Pinpoint the cell where the given text exists, returning its (X, Y) midpoint coordinate. 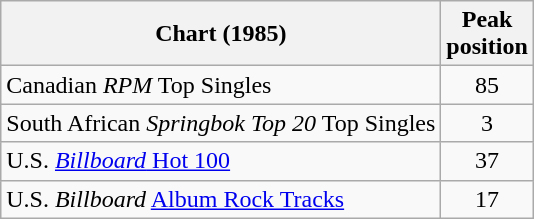
U.S. Billboard Hot 100 (221, 161)
Peakposition (487, 34)
3 (487, 123)
17 (487, 199)
U.S. Billboard Album Rock Tracks (221, 199)
Chart (1985) (221, 34)
South African Springbok Top 20 Top Singles (221, 123)
37 (487, 161)
85 (487, 85)
Canadian RPM Top Singles (221, 85)
